Return the (X, Y) coordinate for the center point of the cell that contains the specified text.  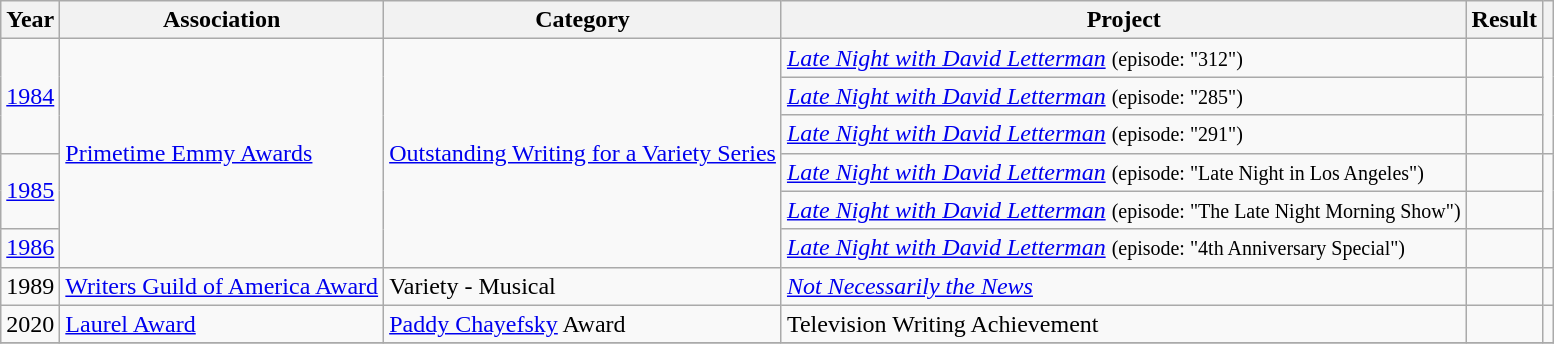
Late Night with David Letterman (episode: "Late Night in Los Angeles") (1124, 172)
Laurel Award (222, 324)
Result (1504, 20)
Late Night with David Letterman (episode: "The Late Night Morning Show") (1124, 210)
Television Writing Achievement (1124, 324)
2020 (30, 324)
1989 (30, 286)
Year (30, 20)
Project (1124, 20)
Late Night with David Letterman (episode: "285") (1124, 96)
1986 (30, 248)
Paddy Chayefsky Award (583, 324)
Variety - Musical (583, 286)
Writers Guild of America Award (222, 286)
Late Night with David Letterman (episode: "312") (1124, 58)
Outstanding Writing for a Variety Series (583, 153)
Not Necessarily the News (1124, 286)
1984 (30, 96)
1985 (30, 191)
Category (583, 20)
Late Night with David Letterman (episode: "291") (1124, 134)
Late Night with David Letterman (episode: "4th Anniversary Special") (1124, 248)
Association (222, 20)
Primetime Emmy Awards (222, 153)
